Extract the (x, y) coordinate from the center of the cell holding the provided text.  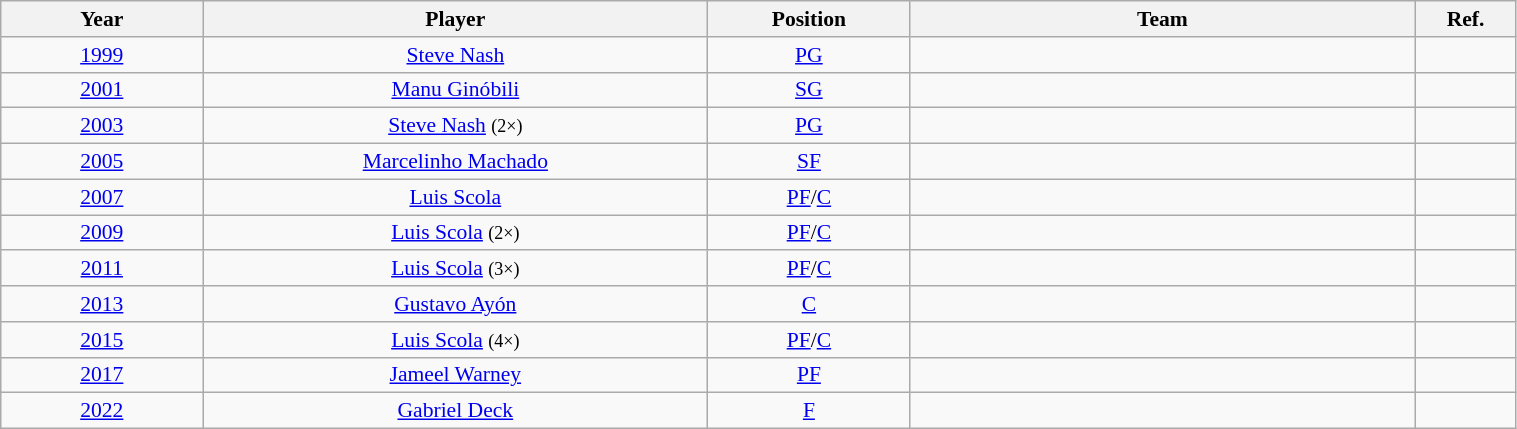
Luis Scola (3×) (456, 269)
F (809, 411)
2013 (102, 304)
SF (809, 162)
Team (1162, 19)
2007 (102, 197)
Gustavo Ayón (456, 304)
2011 (102, 269)
Luis Scola (456, 197)
2015 (102, 340)
Steve Nash (456, 55)
2017 (102, 375)
Ref. (1466, 19)
Steve Nash (2×) (456, 126)
Jameel Warney (456, 375)
2022 (102, 411)
C (809, 304)
1999 (102, 55)
Luis Scola (2×) (456, 233)
Manu Ginóbili (456, 90)
Marcelinho Machado (456, 162)
Year (102, 19)
Player (456, 19)
2005 (102, 162)
2009 (102, 233)
Position (809, 19)
2003 (102, 126)
PF (809, 375)
Gabriel Deck (456, 411)
Luis Scola (4×) (456, 340)
2001 (102, 90)
SG (809, 90)
